Provide the [x, y] coordinate of the cell's center where the given text is located.  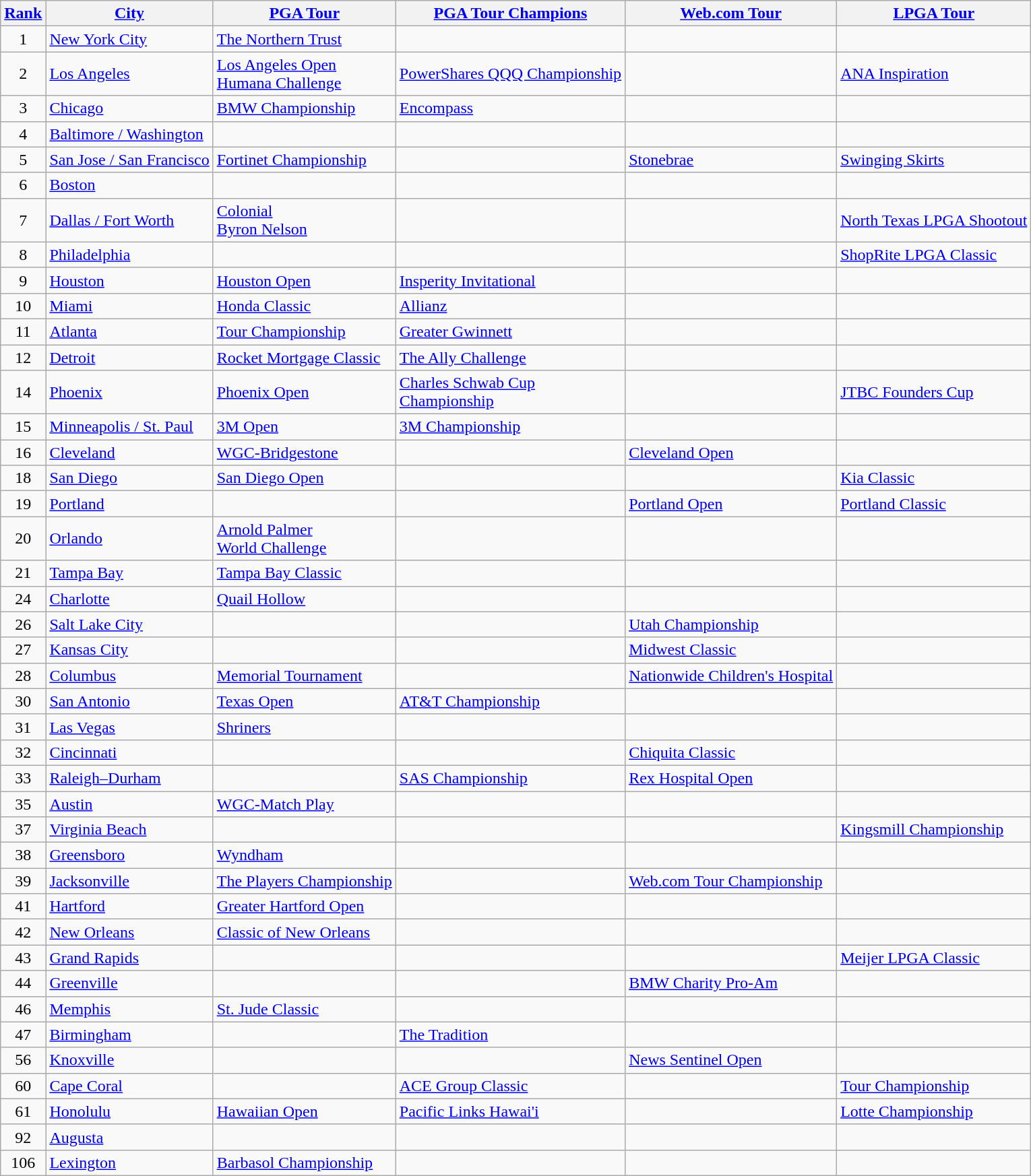
33 [23, 778]
Nationwide Children's Hospital [731, 676]
New Orleans [129, 932]
Baltimore / Washington [129, 134]
4 [23, 134]
City [129, 13]
Raleigh–Durham [129, 778]
44 [23, 983]
San Diego [129, 478]
Hartford [129, 907]
Austin [129, 804]
Los Angeles [129, 74]
Kia Classic [934, 478]
Greater Gwinnett [510, 331]
9 [23, 280]
Salt Lake City [129, 624]
43 [23, 958]
Greensboro [129, 855]
Orlando [129, 539]
Houston [129, 280]
Knoxville [129, 1060]
Miami [129, 306]
Swinging Skirts [934, 160]
41 [23, 907]
Pacific Links Hawai'i [510, 1111]
San Jose / San Francisco [129, 160]
Greenville [129, 983]
Kingsmill Championship [934, 830]
Houston Open [305, 280]
Insperity Invitational [510, 280]
Jacksonville [129, 881]
Shriners [305, 727]
Los Angeles OpenHumana Challenge [305, 74]
WGC-Bridgestone [305, 453]
The Northern Trust [305, 39]
19 [23, 504]
6 [23, 185]
Portland Classic [934, 504]
Boston [129, 185]
12 [23, 358]
Allianz [510, 306]
Fortinet Championship [305, 160]
Philadelphia [129, 255]
Tampa Bay [129, 573]
27 [23, 650]
32 [23, 752]
35 [23, 804]
Hawaiian Open [305, 1111]
92 [23, 1137]
106 [23, 1163]
21 [23, 573]
Phoenix [129, 392]
61 [23, 1111]
46 [23, 1009]
Rex Hospital Open [731, 778]
Encompass [510, 108]
38 [23, 855]
ACE Group Classic [510, 1086]
Memphis [129, 1009]
BMW Championship [305, 108]
Classic of New Orleans [305, 932]
San Antonio [129, 701]
Cincinnati [129, 752]
31 [23, 727]
Honda Classic [305, 306]
47 [23, 1035]
San Diego Open [305, 478]
Portland [129, 504]
Wyndham [305, 855]
20 [23, 539]
BMW Charity Pro-Am [731, 983]
15 [23, 427]
Columbus [129, 676]
LPGA Tour [934, 13]
Kansas City [129, 650]
Las Vegas [129, 727]
ANA Inspiration [934, 74]
Cleveland Open [731, 453]
56 [23, 1060]
PGA Tour [305, 13]
3M Championship [510, 427]
37 [23, 830]
Birmingham [129, 1035]
News Sentinel Open [731, 1060]
St. Jude Classic [305, 1009]
5 [23, 160]
7 [23, 220]
Rocket Mortgage Classic [305, 358]
24 [23, 599]
Phoenix Open [305, 392]
Web.com Tour Championship [731, 881]
42 [23, 932]
26 [23, 624]
Charles Schwab Cup Championship [510, 392]
60 [23, 1086]
Portland Open [731, 504]
North Texas LPGA Shootout [934, 220]
14 [23, 392]
PowerShares QQQ Championship [510, 74]
Utah Championship [731, 624]
WGC-Match Play [305, 804]
PGA Tour Champions [510, 13]
2 [23, 74]
Grand Rapids [129, 958]
11 [23, 331]
Lexington [129, 1163]
Minneapolis / St. Paul [129, 427]
16 [23, 453]
Detroit [129, 358]
Lotte Championship [934, 1111]
Greater Hartford Open [305, 907]
Barbasol Championship [305, 1163]
30 [23, 701]
AT&T Championship [510, 701]
Virginia Beach [129, 830]
Dallas / Fort Worth [129, 220]
Tampa Bay Classic [305, 573]
3M Open [305, 427]
Quail Hollow [305, 599]
10 [23, 306]
Augusta [129, 1137]
28 [23, 676]
SAS Championship [510, 778]
Chiquita Classic [731, 752]
Texas Open [305, 701]
JTBC Founders Cup [934, 392]
1 [23, 39]
Atlanta [129, 331]
3 [23, 108]
Cape Coral [129, 1086]
Charlotte [129, 599]
New York City [129, 39]
8 [23, 255]
ShopRite LPGA Classic [934, 255]
The Players Championship [305, 881]
Stonebrae [731, 160]
Rank [23, 13]
Memorial Tournament [305, 676]
Arnold PalmerWorld Challenge [305, 539]
Midwest Classic [731, 650]
39 [23, 881]
Honolulu [129, 1111]
Chicago [129, 108]
Meijer LPGA Classic [934, 958]
The Tradition [510, 1035]
Cleveland [129, 453]
18 [23, 478]
ColonialByron Nelson [305, 220]
Web.com Tour [731, 13]
The Ally Challenge [510, 358]
